Scan for the cell matching the given text and deliver its (X, Y) coordinate at center. 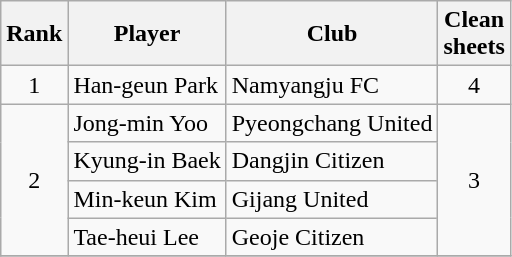
Namyangju FC (332, 85)
Geoje Citizen (332, 237)
Player (147, 34)
Tae-heui Lee (147, 237)
Min-keun Kim (147, 199)
Rank (34, 34)
Jong-min Yoo (147, 123)
Gijang United (332, 199)
2 (34, 180)
Dangjin Citizen (332, 161)
Pyeongchang United (332, 123)
1 (34, 85)
Kyung-in Baek (147, 161)
Club (332, 34)
Han-geun Park (147, 85)
Cleansheets (474, 34)
3 (474, 180)
4 (474, 85)
